Search for the cell housing the specified text and yield its [x, y] center coordinate. 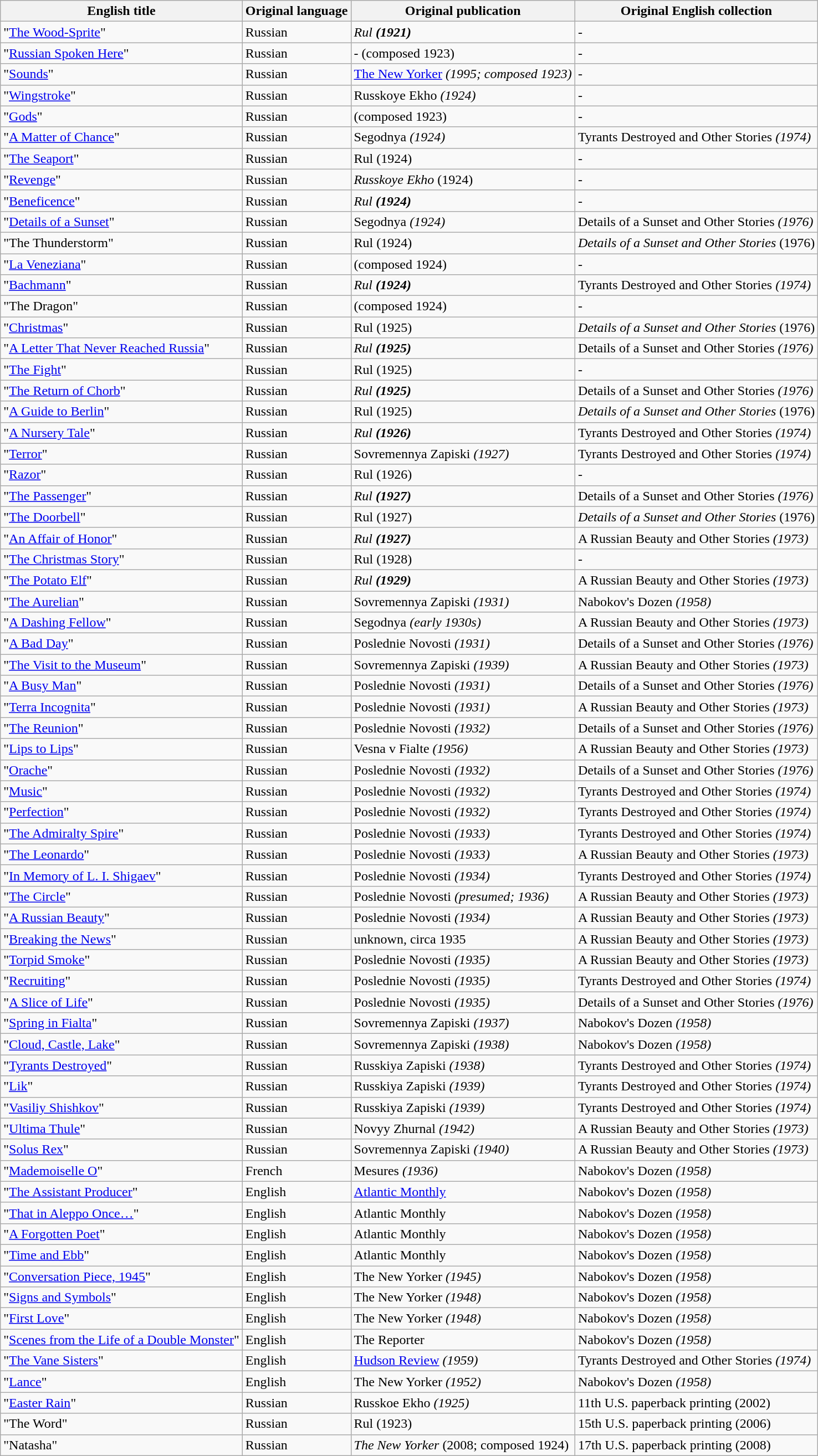
"Lips to Lips" [122, 749]
The New Yorker (1952) [463, 1382]
"The Wood-Sprite" [122, 32]
"That in Aleppo Once…" [122, 1213]
"An Affair of Honor" [122, 538]
"The Potato Elf" [122, 580]
"A Letter That Never Reached Russia" [122, 348]
"La Veneziana" [122, 264]
- (composed 1923) [463, 53]
unknown, circa 1935 [463, 939]
Original publication [463, 11]
"The Dragon" [122, 306]
"The Word" [122, 1424]
"Beneficence" [122, 201]
"A Russian Beauty" [122, 917]
"Orache" [122, 770]
"Easter Rain" [122, 1403]
The New Yorker (2008; composed 1924) [463, 1445]
"Torpid Smoke" [122, 960]
"The Admiralty Spire" [122, 833]
"Breaking the News" [122, 939]
Segodnya (early 1930s) [463, 623]
"Vasiliy Shishkov" [122, 1108]
Rul (1921) [463, 32]
Sovremennya Zapiski (1927) [463, 454]
"Natasha" [122, 1445]
"First Love" [122, 1319]
"The Christmas Story" [122, 559]
"The Vane Sisters" [122, 1361]
"Christmas" [122, 327]
"Lance" [122, 1382]
(composed 1923) [463, 116]
"Lik" [122, 1086]
"Revenge" [122, 180]
Vesna v Fialte (1956) [463, 749]
"A Bad Day" [122, 644]
Sovremennya Zapiski (1940) [463, 1150]
"Signs and Symbols" [122, 1298]
"The Return of Chorb" [122, 391]
Hudson Review (1959) [463, 1361]
Rul (1929) [463, 580]
"Wingstroke" [122, 95]
"The Passenger" [122, 496]
17th U.S. paperback printing (2008) [696, 1445]
"The Seaport" [122, 158]
"The Aurelian" [122, 601]
"Time and Ebb" [122, 1255]
The Reporter [463, 1340]
Rul (1923) [463, 1424]
"Terror" [122, 454]
"A Slice of Life" [122, 1002]
"A Busy Man" [122, 686]
Russkoe Ekho (1925) [463, 1403]
"The Assistant Producer" [122, 1192]
"Sounds" [122, 74]
"The Visit to the Museum" [122, 665]
Sovremennya Zapiski (1939) [463, 665]
"Solus Rex" [122, 1150]
"A Forgotten Poet" [122, 1234]
"Terra Incognita" [122, 707]
"The Thunderstorm" [122, 243]
Russkiya Zapiski (1938) [463, 1065]
The New Yorker (1995; composed 1923) [463, 74]
Mesures (1936) [463, 1171]
"Tyrants Destroyed" [122, 1065]
The New Yorker (1945) [463, 1276]
"Music" [122, 791]
Rul (1928) [463, 559]
Sovremennya Zapiski (1938) [463, 1044]
"A Matter of Chance" [122, 137]
Original language [296, 11]
"The Doorbell" [122, 517]
"Scenes from the Life of a Double Monster" [122, 1340]
Sovremennya Zapiski (1931) [463, 601]
"Ultima Thule" [122, 1129]
11th U.S. paperback printing (2002) [696, 1403]
"Recruiting" [122, 981]
"A Guide to Berlin" [122, 412]
"Razor" [122, 475]
Sovremennya Zapiski (1937) [463, 1023]
Novyy Zhurnal (1942) [463, 1129]
"A Nursery Tale" [122, 433]
"Bachmann" [122, 285]
15th U.S. paperback printing (2006) [696, 1424]
"The Leonardo" [122, 854]
"Cloud, Castle, Lake" [122, 1044]
"A Dashing Fellow" [122, 623]
Original English collection [696, 11]
"Gods" [122, 116]
"Details of a Sunset" [122, 222]
"The Reunion" [122, 728]
"Conversation Piece, 1945" [122, 1276]
"Perfection" [122, 812]
"The Circle" [122, 896]
French [296, 1171]
"The Fight" [122, 370]
"Mademoiselle O" [122, 1171]
"In Memory of L. I. Shigaev" [122, 875]
"Russian Spoken Here" [122, 53]
Poslednie Novosti (presumed; 1936) [463, 896]
"Spring in Fialta" [122, 1023]
English title [122, 11]
